Capture the cell that displays the provided text and extract its [X, Y] central coordinate. 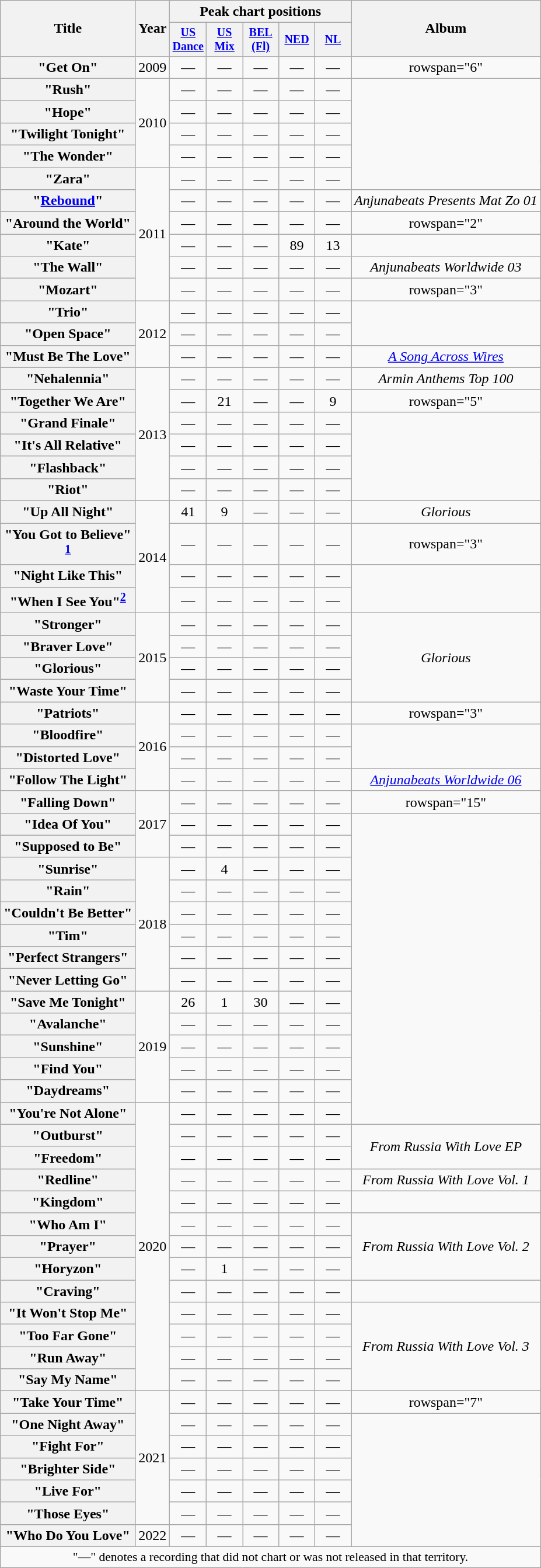
4 [225, 868]
"Bloodfire" [68, 735]
"Riot" [68, 489]
"Supposed to Be" [68, 846]
rowspan="15" [446, 802]
"Falling Down" [68, 802]
"Who Am I" [68, 1224]
"Never Letting Go" [68, 980]
"Prayer" [68, 1247]
"Rebound" [68, 201]
"It's All Relative" [68, 445]
"Idea Of You" [68, 824]
"Too Far Gone" [68, 1336]
2011 [153, 234]
From Russia With Love EP [446, 1146]
"Take Your Time" [68, 1402]
"Together We Are" [68, 401]
US Dance [188, 40]
"Mozart" [68, 290]
"Rush" [68, 89]
"—" denotes a recording that did not chart or was not released in that territory. [271, 1557]
"Run Away" [68, 1358]
"Distorted Love" [68, 757]
2019 [153, 1047]
Peak chart positions [260, 12]
"Waste Your Time" [68, 691]
"Stronger" [68, 624]
"You Got to Believe" 1 [68, 544]
"Trio" [68, 312]
"Save Me Tonight" [68, 1002]
2014 [153, 557]
"Couldn't Be Better" [68, 913]
rowspan="6" [446, 67]
"The Wall" [68, 267]
"Avalanche" [68, 1024]
"Freedom" [68, 1157]
Title [68, 29]
"Up All Night" [68, 512]
2013 [153, 434]
2015 [153, 658]
Anjunabeats Worldwide 06 [446, 780]
"Patriots" [68, 713]
"Fight For" [68, 1447]
2022 [153, 1535]
"Sunrise" [68, 868]
From Russia With Love Vol. 1 [446, 1180]
"Hope" [68, 112]
From Russia With Love Vol. 2 [446, 1246]
"Live For" [68, 1491]
13 [333, 245]
"Who Do You Love" [68, 1535]
"When I See You"2 [68, 600]
BEL (Fl) [261, 40]
NED [297, 40]
"Follow The Light" [68, 780]
"Grand Finale" [68, 423]
2012 [153, 334]
"Horyzon" [68, 1269]
"Sunshine" [68, 1047]
"The Wonder" [68, 157]
rowspan="5" [446, 401]
"Zara" [68, 179]
"Rain" [68, 891]
"Outburst" [68, 1135]
2009 [153, 67]
"Find You" [68, 1069]
"Must Be The Love" [68, 356]
"Tim" [68, 936]
"Flashback" [68, 467]
89 [297, 245]
"Get On" [68, 67]
26 [188, 1002]
"Around the World" [68, 223]
2018 [153, 924]
"Glorious" [68, 669]
Year [153, 29]
Anjunabeats Worldwide 03 [446, 267]
Anjunabeats Presents Mat Zo 01 [446, 201]
30 [261, 1002]
"Perfect Strangers" [68, 958]
"Redline" [68, 1180]
"Say My Name" [68, 1380]
2017 [153, 824]
"Brighter Side" [68, 1469]
"Nehalennia" [68, 378]
"Night Like This" [68, 576]
From Russia With Love Vol. 3 [446, 1347]
"Those Eyes" [68, 1513]
"It Won't Stop Me" [68, 1313]
"Open Space" [68, 334]
"Kingdom" [68, 1202]
rowspan="7" [446, 1402]
rowspan="2" [446, 223]
"Twilight Tonight" [68, 134]
Armin Anthems Top 100 [446, 378]
21 [225, 401]
"One Night Away" [68, 1424]
A Song Across Wires [446, 356]
41 [188, 512]
"Craving" [68, 1291]
"Daydreams" [68, 1091]
NL [333, 40]
"Kate" [68, 245]
"Braver Love" [68, 646]
2021 [153, 1458]
2020 [153, 1246]
US Mix [225, 40]
2016 [153, 746]
Album [446, 29]
"You're Not Alone" [68, 1113]
2010 [153, 123]
